Return [X, Y] of the center of cell containing provided text 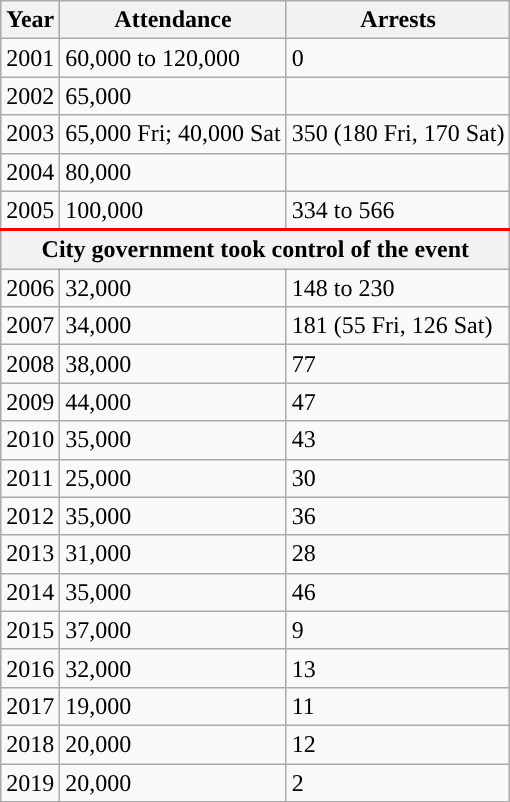
350 (180 Fri, 170 Sat) [398, 134]
2015 [30, 630]
25,000 [173, 478]
44,000 [173, 402]
2005 [30, 210]
2013 [30, 554]
2003 [30, 134]
0 [398, 58]
2011 [30, 478]
2016 [30, 668]
37,000 [173, 630]
77 [398, 364]
2014 [30, 592]
2006 [30, 288]
2009 [30, 402]
Attendance [173, 20]
2017 [30, 706]
65,000 [173, 96]
13 [398, 668]
65,000 Fri; 40,000 Sat [173, 134]
2007 [30, 326]
2 [398, 783]
43 [398, 440]
2008 [30, 364]
City government took control of the event [256, 250]
11 [398, 706]
38,000 [173, 364]
2001 [30, 58]
2004 [30, 172]
2018 [30, 744]
36 [398, 516]
9 [398, 630]
2012 [30, 516]
334 to 566 [398, 210]
60,000 to 120,000 [173, 58]
Year [30, 20]
47 [398, 402]
30 [398, 478]
181 (55 Fri, 126 Sat) [398, 326]
2019 [30, 783]
Arrests [398, 20]
2010 [30, 440]
80,000 [173, 172]
31,000 [173, 554]
100,000 [173, 210]
148 to 230 [398, 288]
34,000 [173, 326]
19,000 [173, 706]
12 [398, 744]
28 [398, 554]
46 [398, 592]
2002 [30, 96]
